For the text-containing cell, return its midpoint in [X, Y] coordinate format. 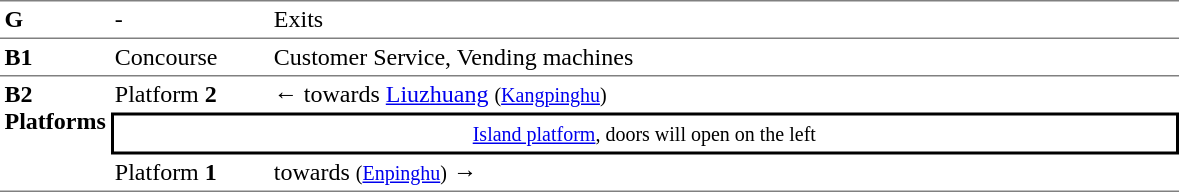
B1 [55, 58]
- [190, 19]
Customer Service, Vending machines [724, 58]
B2Platforms [55, 134]
← towards Liuzhuang (Kangpinghu) [724, 94]
Exits [724, 19]
Platform 2 [190, 94]
Island platform, doors will open on the left [644, 133]
towards (Enpinghu) → [724, 173]
Concourse [190, 58]
G [55, 19]
Platform 1 [190, 173]
